Extract the (X, Y) coordinate from the center of the cell holding the provided text.  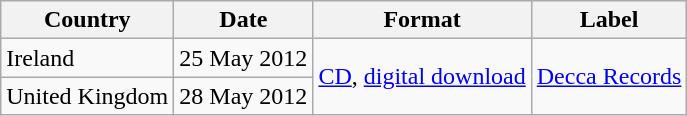
25 May 2012 (244, 58)
Format (422, 20)
Label (609, 20)
Ireland (88, 58)
Date (244, 20)
Country (88, 20)
United Kingdom (88, 96)
28 May 2012 (244, 96)
Decca Records (609, 77)
CD, digital download (422, 77)
